Extract the (x, y) coordinate from the center of the cell holding the provided text.  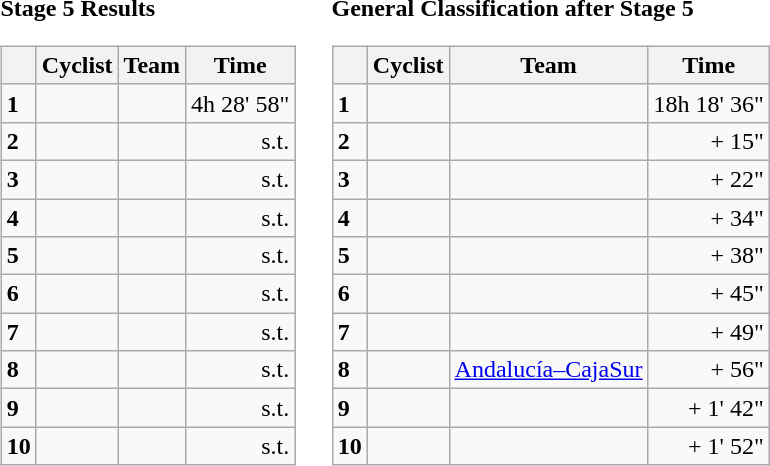
18h 18' 36" (708, 103)
+ 56" (708, 370)
+ 1' 42" (708, 408)
+ 38" (708, 256)
+ 22" (708, 179)
+ 1' 52" (708, 446)
+ 15" (708, 141)
Andalucía–CajaSur (548, 370)
+ 34" (708, 217)
+ 49" (708, 332)
+ 45" (708, 294)
4h 28' 58" (240, 103)
